Find where the given text appears and provide that cell's center as [x, y] coordinate. 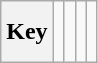
Key [27, 32]
